Determine the (x, y) coordinate at the center of the cell enclosing the given text.  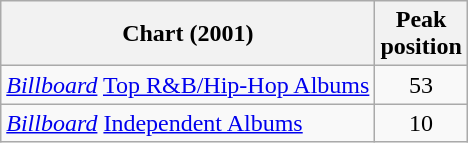
Billboard Top R&B/Hip-Hop Albums (188, 85)
10 (421, 123)
Chart (2001) (188, 34)
Billboard Independent Albums (188, 123)
Peakposition (421, 34)
53 (421, 85)
